Detect which cell encompasses the target text, then output its (X, Y) center coordinate. 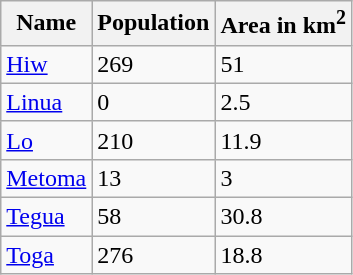
30.8 (284, 217)
276 (154, 255)
0 (154, 102)
3 (284, 178)
13 (154, 178)
Population (154, 24)
Lo (46, 140)
11.9 (284, 140)
269 (154, 64)
210 (154, 140)
Area in km2 (284, 24)
Linua (46, 102)
58 (154, 217)
Metoma (46, 178)
18.8 (284, 255)
Hiw (46, 64)
51 (284, 64)
Toga (46, 255)
2.5 (284, 102)
Name (46, 24)
Tegua (46, 217)
